Search for the cell housing the specified text and yield its [x, y] center coordinate. 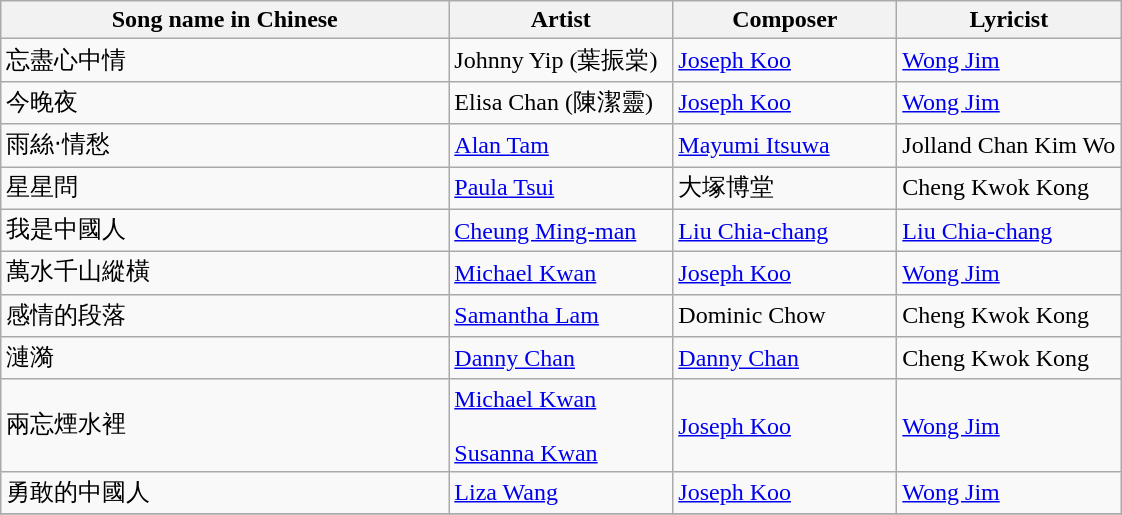
Dominic Chow [785, 316]
我是中國人 [225, 230]
忘盡心中情 [225, 60]
Cheung Ming-man [561, 230]
大塚博堂 [785, 188]
Johnny Yip (葉振棠) [561, 60]
星星問 [225, 188]
今晚夜 [225, 102]
Lyricist [1009, 20]
Artist [561, 20]
Alan Tam [561, 146]
感情的段落 [225, 316]
Liza Wang [561, 492]
Elisa Chan (陳潔靈) [561, 102]
Composer [785, 20]
漣漪 [225, 358]
萬水千山縱橫 [225, 274]
Jolland Chan Kim Wo [1009, 146]
Michael Kwan [561, 274]
勇敢的中國人 [225, 492]
Paula Tsui [561, 188]
兩忘煙水裡 [225, 425]
Song name in Chinese [225, 20]
Samantha Lam [561, 316]
雨絲‧情愁 [225, 146]
Mayumi Itsuwa [785, 146]
Michael KwanSusanna Kwan [561, 425]
